Determine the [x, y] coordinate at the center of the cell enclosing the given text.  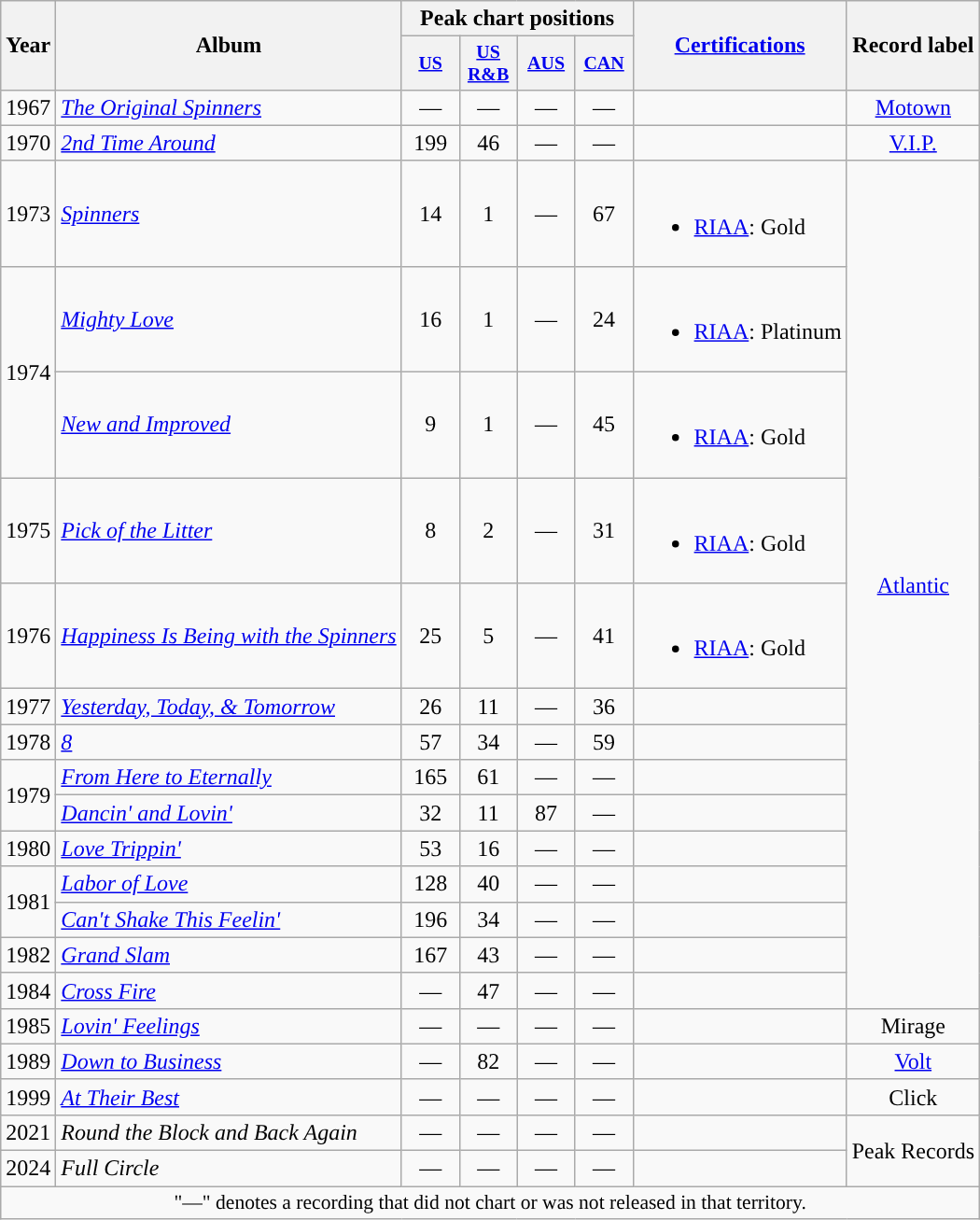
From Here to Eternally [229, 778]
Peak Records [913, 1150]
1975 [28, 530]
Labor of Love [229, 884]
Down to Business [229, 1061]
Mighty Love [229, 319]
87 [546, 813]
9 [430, 426]
Happiness Is Being with the Spinners [229, 637]
14 [430, 213]
1973 [28, 213]
25 [430, 637]
41 [604, 637]
Atlantic [913, 584]
US [430, 63]
46 [488, 143]
Record label [913, 46]
2024 [28, 1169]
1985 [28, 1026]
Click [913, 1097]
165 [430, 778]
New and Improved [229, 426]
196 [430, 919]
32 [430, 813]
Full Circle [229, 1169]
Spinners [229, 213]
1982 [28, 955]
1999 [28, 1097]
1981 [28, 902]
Yesterday, Today, & Tomorrow [229, 707]
53 [430, 848]
5 [488, 637]
Peak chart positions [517, 19]
2021 [28, 1132]
At Their Best [229, 1097]
40 [488, 884]
67 [604, 213]
1978 [28, 742]
Year [28, 46]
2nd Time Around [229, 143]
199 [430, 143]
Lovin' Feelings [229, 1026]
45 [604, 426]
1976 [28, 637]
Grand Slam [229, 955]
Round the Block and Back Again [229, 1132]
1984 [28, 990]
CAN [604, 63]
1989 [28, 1061]
"—" denotes a recording that did not chart or was not released in that territory. [491, 1203]
RIAA: Platinum [739, 319]
47 [488, 990]
24 [604, 319]
The Original Spinners [229, 107]
Dancin' and Lovin' [229, 813]
Love Trippin' [229, 848]
Pick of the Litter [229, 530]
1980 [28, 848]
26 [430, 707]
Mirage [913, 1026]
61 [488, 778]
Album [229, 46]
128 [430, 884]
167 [430, 955]
57 [430, 742]
1974 [28, 372]
USR&B [488, 63]
AUS [546, 63]
Can't Shake This Feelin' [229, 919]
1970 [28, 143]
36 [604, 707]
V.I.P. [913, 143]
1979 [28, 795]
31 [604, 530]
1977 [28, 707]
59 [604, 742]
Volt [913, 1061]
Certifications [739, 46]
Motown [913, 107]
82 [488, 1061]
Cross Fire [229, 990]
1967 [28, 107]
43 [488, 955]
2 [488, 530]
